Capture the cell that displays the provided text and extract its (x, y) central coordinate. 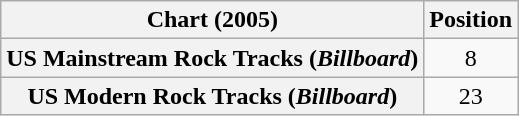
8 (471, 58)
23 (471, 96)
US Mainstream Rock Tracks (Billboard) (212, 58)
Chart (2005) (212, 20)
Position (471, 20)
US Modern Rock Tracks (Billboard) (212, 96)
